Provide the (X, Y) coordinate of the cell's center where the given text is located.  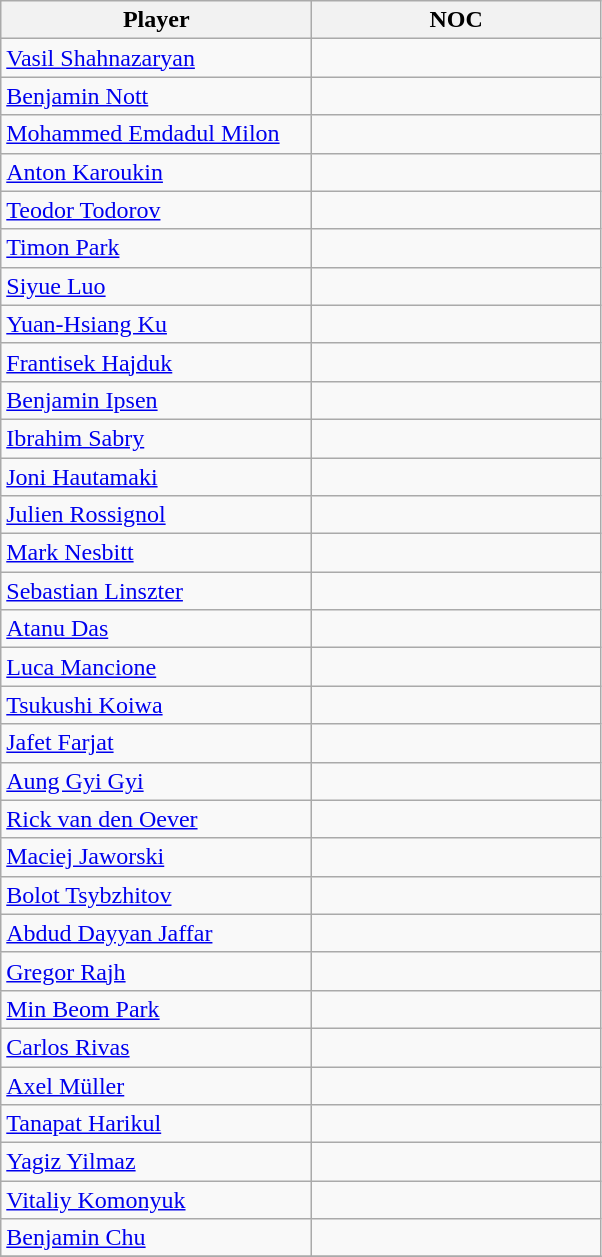
Anton Karoukin (156, 172)
Abdud Dayyan Jaffar (156, 933)
Ibrahim Sabry (156, 438)
Player (156, 20)
Atanu Das (156, 629)
Benjamin Ipsen (156, 400)
Frantisek Hajduk (156, 362)
Vasil Shahnazaryan (156, 58)
Jafet Farjat (156, 743)
Gregor Rajh (156, 971)
Tanapat Harikul (156, 1124)
Julien Rossignol (156, 515)
Axel Müller (156, 1085)
Yuan-Hsiang Ku (156, 324)
Luca Mancione (156, 667)
Benjamin Nott (156, 96)
Aung Gyi Gyi (156, 781)
Rick van den Oever (156, 819)
Benjamin Chu (156, 1238)
NOC (456, 20)
Bolot Tsybzhitov (156, 895)
Timon Park (156, 248)
Yagiz Yilmaz (156, 1162)
Tsukushi Koiwa (156, 705)
Min Beom Park (156, 1009)
Carlos Rivas (156, 1047)
Joni Hautamaki (156, 477)
Maciej Jaworski (156, 857)
Mark Nesbitt (156, 553)
Siyue Luo (156, 286)
Sebastian Linszter (156, 591)
Teodor Todorov (156, 210)
Mohammed Emdadul Milon (156, 134)
Vitaliy Komonyuk (156, 1200)
